Find where the given text appears and provide that cell's center as [X, Y] coordinate. 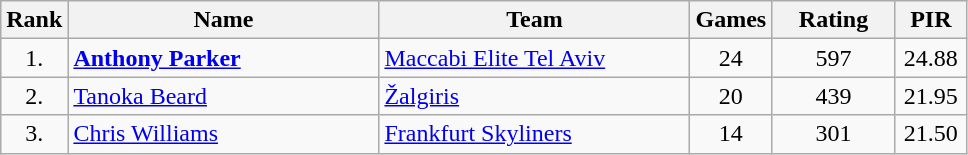
Team [534, 20]
Name [224, 20]
Žalgiris [534, 96]
597 [834, 58]
Maccabi Elite Tel Aviv [534, 58]
2. [34, 96]
Tanoka Beard [224, 96]
21.95 [930, 96]
24 [731, 58]
Rating [834, 20]
20 [731, 96]
14 [731, 134]
1. [34, 58]
Frankfurt Skyliners [534, 134]
301 [834, 134]
21.50 [930, 134]
PIR [930, 20]
24.88 [930, 58]
3. [34, 134]
Games [731, 20]
439 [834, 96]
Rank [34, 20]
Chris Williams [224, 134]
Anthony Parker [224, 58]
